Identify which cell holds the provided text, then report its (x, y) central coordinate. 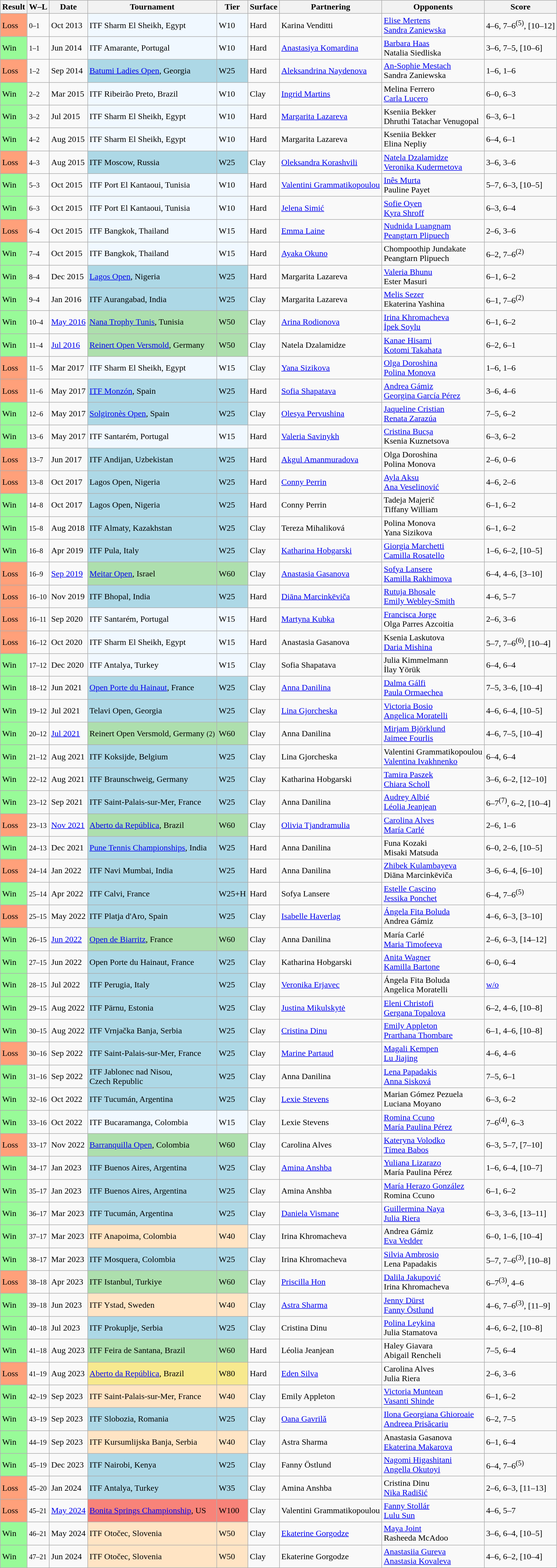
Meitar Open, Israel (152, 573)
W100 (232, 1510)
6–4 (38, 230)
19–12 (38, 711)
24–13 (38, 848)
Dec 2020 (68, 665)
Nov 2019 (68, 596)
Carolina Alves Julia Riera (433, 1373)
7–5, 6–4 (520, 1350)
6–2, 4–6, [10–8] (520, 1007)
Tier (232, 7)
7–6(4), 6–3 (520, 1122)
2–2 (38, 93)
Valeria Savinykh (330, 436)
ITF Pärnu, Estonia (152, 1007)
11–5 (38, 368)
Andrea Gámiz Georgina García Pérez (433, 391)
17–12 (38, 665)
Yuliana Lizarazo María Paulina Pérez (433, 1168)
Bonita Springs Championship, US (152, 1510)
Emma Laine (330, 230)
ITF Platja d'Aro, Spain (152, 916)
W–L (38, 7)
6–1, 6–4 (520, 1442)
ITF Anapoima, Colombia (152, 1236)
Natela Dzalamidze Veronika Kudermetova (433, 162)
3–6, 6–4, [6–10] (520, 870)
4–6, 7–6(5), [10–12] (520, 25)
May 2016 (68, 322)
Sep 2014 (68, 71)
Jul 2016 (68, 345)
Marine Partaud (330, 1054)
Nudnida Luangnam Peangtarn Plipuech (433, 230)
4–3 (38, 162)
4–6, 6–4, [10–5] (520, 711)
Result (14, 7)
Aleksandrina Naydenova (330, 71)
38–17 (38, 1259)
Léolia Jeanjean (330, 1350)
1–6, 6–2, [10–5] (520, 551)
7–4 (38, 254)
9–4 (38, 299)
Yana Sizikova (330, 368)
Zhibek Kulambayeva Diāna Marcinkēviča (433, 870)
Carolina Alves María Carlé (433, 825)
6–1, 7–6(2) (520, 299)
34–17 (38, 1168)
Isabelle Haverlag (330, 916)
Melina Ferrero Carla Lucero (433, 93)
41–19 (38, 1373)
Opponents (433, 7)
Jul 2023 (68, 1328)
ITF Monzón, Spain (152, 391)
Anastasia Gasanova Ekaterina Makarova (433, 1442)
20–12 (38, 733)
35–17 (38, 1191)
ITF Vrnjačka Banja, Serbia (152, 1031)
Barbara Haas Natalia Siedliska (433, 48)
6–0, 1–6, [10–4] (520, 1236)
39–18 (38, 1305)
Kseniia Bekker Dhruthi Tatachar Venugopal (433, 117)
Marian Gómez Pezuela Luciana Moyano (433, 1099)
6–2, 6–1 (520, 345)
Oct 2013 (68, 25)
Partnering (330, 7)
6–3 (38, 208)
Dec 2021 (68, 848)
16–12 (38, 642)
5–3 (38, 185)
7–5, 6–2 (520, 414)
ITF Navi Mumbai, India (152, 870)
ITF Jablonec nad Nisou, Czech Republic (152, 1076)
14–8 (38, 505)
Ángela Fita Boluda Andrea Gámiz (433, 916)
6–4, 6–1 (520, 139)
Andrea Gámiz Eva Vedder (433, 1236)
6–3, 6–4 (520, 208)
26–15 (38, 939)
ITF Andijan, Uzbekistan (152, 459)
Jun 2023 (68, 1305)
Tereza Mihaliková (330, 528)
Sep 2019 (68, 573)
Jenny Dürst Fanny Östlund (433, 1305)
Eleni Christofi Gergana Topalova (433, 1007)
Pune Tennis Championships, India (152, 848)
Fanny Östlund (330, 1465)
Estelle Cascino Jessika Ponchet (433, 894)
46–21 (38, 1534)
Chompoothip Jundakate Peangtarn Plipuech (433, 254)
ITF Perugia, Italy (152, 985)
Aug 2018 (68, 528)
Akgul Amanmuradova (330, 459)
28–15 (38, 985)
Irina Khromacheva İpek Soylu (433, 322)
25–15 (38, 916)
ITF Kursumlijska Banja, Serbia (152, 1442)
32–16 (38, 1099)
Jul 2015 (68, 117)
Dec 2015 (68, 276)
31–16 (38, 1076)
16–8 (38, 551)
6–1, 4–6, [10–8] (520, 1031)
An-Sophie Mestach Sandra Zaniewska (433, 71)
11–4 (38, 345)
Date (68, 7)
Anastasiya Komardina (330, 48)
22–12 (38, 779)
Maya Joint Rasheeda McAdoo (433, 1534)
Ayaka Okuno (330, 254)
18–12 (38, 688)
Jelena Simić (330, 208)
Rutuja Bhosale Emily Webley-Smith (433, 596)
ITF Almaty, Kazakhstan (152, 528)
Victoria Muntean Vasanti Shinde (433, 1397)
6–3, 6–1 (520, 117)
Jul 2022 (68, 985)
Oleksandra Korashvili (330, 162)
Valeria Bhunu Ester Masuri (433, 276)
4–6, 6–2, [10–4] (520, 1556)
Mar 2015 (68, 93)
Valentini Grammatikopoulou Valentina Ivakhnenko (433, 757)
33–16 (38, 1122)
Carolina Alves (330, 1145)
Polina Monova Yana Sizikova (433, 528)
Emily Appleton (330, 1397)
ITF Mosquera, Colombia (152, 1259)
3–6, 7–5, [10–6] (520, 48)
6–4, 4–6, [3–10] (520, 573)
1–2 (38, 71)
13–7 (38, 459)
2–6, 6–3, [14–12] (520, 939)
Kateryna Volodko Tímea Babos (433, 1145)
Mirjam Björklund Jaimee Fourlis (433, 733)
6–0, 6–3 (520, 93)
21–12 (38, 757)
2–6, 1–6 (520, 825)
6–7(7), 6–2, [10–4] (520, 802)
Oct 2020 (68, 642)
Silvia Ambrosio Lena Papadakis (433, 1259)
6–3, 5–7, [7–10] (520, 1145)
Jaqueline Cristian Renata Zarazúa (433, 414)
ITF Ribeirão Preto, Brazil (152, 93)
24–14 (38, 870)
Score (520, 7)
4–6, 7–5, [10–4] (520, 733)
Nov 2022 (68, 1145)
45–21 (38, 1510)
ITF Feira de Santana, Brazil (152, 1350)
3–6, 6–4, [10–5] (520, 1534)
Reinert Open Versmold, Germany (2) (152, 733)
ITF Bucaramanga, Colombia (152, 1122)
ITF Amarante, Portugal (152, 48)
Olivia Tjandramulia (330, 825)
Ingrid Martins (330, 93)
Arina Rodionova (330, 322)
5–7, 7–6(3), [10–8] (520, 1259)
Jun 2024 (68, 1556)
Jan 2016 (68, 299)
11–6 (38, 391)
Jun 2014 (68, 48)
María Herazo González Romina Ccuno (433, 1191)
Telavi Open, Georgia (152, 711)
ITF Pula, Italy (152, 551)
43–19 (38, 1419)
Emily Appleton Prarthana Thombare (433, 1031)
27–15 (38, 962)
Olesya Pervushina (330, 414)
Tamira Paszek Chiara Scholl (433, 779)
Cristina Bucșa Ksenia Kuznetsova (433, 436)
6–7(3), 4–6 (520, 1282)
Dalila Jakupović Irina Khromacheva (433, 1282)
3–6, 4–6 (520, 391)
Justina Mikulskytė (330, 1007)
Funa Kozaki Misaki Matsuda (433, 848)
47–21 (38, 1556)
Open de Biarritz, France (152, 939)
Nana Trophy Tunis, Tunisia (152, 322)
2–6, 6–3, [11–13] (520, 1488)
ITF Nairobi, Kenya (152, 1465)
Dalma Gálfi Paula Ormaechea (433, 688)
ITF Moscow, Russia (152, 162)
30–15 (38, 1031)
Audrey Albié Léolia Jeanjean (433, 802)
Anita Wagner Kamilla Bartone (433, 962)
Eden Silva (330, 1373)
3–6, 3–6 (520, 162)
Daniela Vismane (330, 1213)
ITF Ystad, Sweden (152, 1305)
Polina Leykina Julia Stamatova (433, 1328)
Oana Gavrilă (330, 1419)
16–9 (38, 573)
45–20 (38, 1488)
Apr 2023 (68, 1282)
Veronika Erjavec (330, 985)
4–6, 7–6(3), [11–9] (520, 1305)
Ángela Fita Boluda Angelica Moratelli (433, 985)
Nagomi Higashitani Angella Okutoyi (433, 1465)
Haley Giavara Abigail Rencheli (433, 1350)
Jun 2017 (68, 459)
Elise Mertens Sandra Zaniewska (433, 25)
7–5, 6–1 (520, 1076)
38–18 (38, 1282)
Apr 2022 (68, 894)
42–19 (38, 1397)
Sep 2021 (68, 802)
29–15 (38, 1007)
4–6, 4–6 (520, 1054)
23–12 (38, 802)
ITF Prokuplje, Serbia (152, 1328)
45–19 (38, 1465)
36–17 (38, 1213)
María Carlé Maria Timofeeva (433, 939)
10–4 (38, 322)
ITF Aurangabad, India (152, 299)
Mar 2017 (68, 368)
Julia Kimmelmann İlay Yörük (433, 665)
Dec 2023 (68, 1465)
40–18 (38, 1328)
Martyna Kubka (330, 619)
ITF Braunschweig, Germany (152, 779)
1–1 (38, 48)
Nov 2021 (68, 825)
Jan 2024 (68, 1488)
Sep 2020 (68, 619)
16–11 (38, 619)
Surface (264, 7)
30–16 (38, 1054)
Natela Dzalamidze (330, 345)
4–6, 6–3, [3–10] (520, 916)
37–17 (38, 1236)
44–19 (38, 1442)
Karina Venditti (330, 25)
4–6, 2–6 (520, 482)
W35 (232, 1488)
Kseniia Bekker Elina Nepliy (433, 139)
15–8 (38, 528)
Kanae Hisami Kotomi Takahata (433, 345)
Batumi Ladies Open, Georgia (152, 71)
Fanny Stollár Lulu Sun (433, 1510)
Ilona Georgiana Ghioroaie Andreea Prisăcariu (433, 1419)
16–10 (38, 596)
6–3, 3–6, [13–11] (520, 1213)
5–7, 6–3, [10–5] (520, 185)
7–5, 3–6, [10–4] (520, 688)
W80 (232, 1373)
Melis Sezer Ekaterina Yashina (433, 299)
Solgironès Open, Spain (152, 414)
1–6, 6–4, [10–7] (520, 1168)
6–0, 6–4 (520, 962)
ITF Istanbul, Turkiye (152, 1282)
4–2 (38, 139)
Anastasiia Gureva Anastasia Kovaleva (433, 1556)
25–14 (38, 894)
Victoria Bosio Angelica Moratelli (433, 711)
3–6, 6–2, [12–10] (520, 779)
Cristina Dinu Nika Radišić (433, 1488)
6–0, 2–6, [10–5] (520, 848)
0–1 (38, 25)
Ayla Aksu Ana Veselinović (433, 482)
6–2, 7–5 (520, 1419)
Diāna Marcinkēviča (330, 596)
23–13 (38, 825)
Tadeja Majerič Tiffany William (433, 505)
ITF Slobozia, Romania (152, 1419)
Reinert Open Versmold, Germany (152, 345)
3–2 (38, 117)
Sofya Lansere (330, 894)
ITF Bhopal, India (152, 596)
12–6 (38, 414)
Jan 2022 (68, 870)
4–6, 6–2, [10–8] (520, 1328)
41–18 (38, 1350)
Apr 2019 (68, 551)
Giorgia Marchetti Camilla Rosatello (433, 551)
33–17 (38, 1145)
6–2, 7–6(2) (520, 254)
W25+H (232, 894)
Magali Kempen Lu Jiajing (433, 1054)
Inês Murta Pauline Payet (433, 185)
Ksenia Laskutova Daria Mishina (433, 642)
Lena Papadakis Anna Sisková (433, 1076)
Francisca Jorge Olga Parres Azcoitia (433, 619)
ITF Koksijde, Belgium (152, 757)
5–7, 7–6(6), [10–4] (520, 642)
Guillermina Naya Julia Riera (433, 1213)
Jun 2021 (68, 688)
8–4 (38, 276)
ITF Calvi, France (152, 894)
Sofie Oyen Kyra Shroff (433, 208)
May 2022 (68, 916)
Romina Ccuno María Paulina Pérez (433, 1122)
w/o (520, 985)
Sofya Lansere Kamilla Rakhimova (433, 573)
13–8 (38, 482)
Barranquilla Open, Colombia (152, 1145)
Priscilla Hon (330, 1282)
Tournament (152, 7)
2–6, 0–6 (520, 459)
13–6 (38, 436)
